Return (x, y) of the center of cell containing provided text 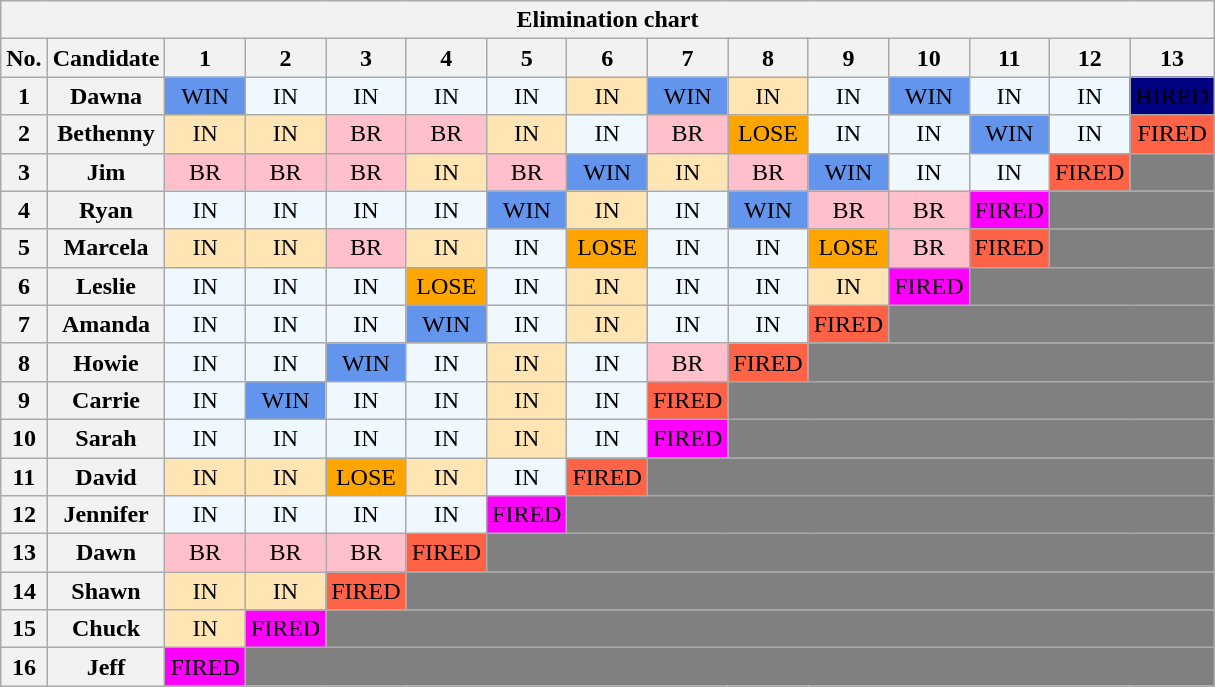
Jeff (106, 667)
Chuck (106, 629)
Howie (106, 362)
14 (24, 591)
Elimination chart (608, 20)
HIRED (1172, 96)
Bethenny (106, 134)
Amanda (106, 324)
15 (24, 629)
Dawna (106, 96)
Candidate (106, 58)
Shawn (106, 591)
No. (24, 58)
Marcela (106, 248)
16 (24, 667)
Jennifer (106, 515)
Ryan (106, 210)
Sarah (106, 438)
Carrie (106, 400)
David (106, 477)
Dawn (106, 553)
Leslie (106, 286)
Jim (106, 172)
